Capture the cell that displays the provided text and extract its [X, Y] central coordinate. 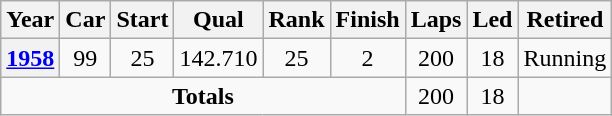
2 [368, 58]
142.710 [218, 58]
Retired [565, 20]
Finish [368, 20]
Car [86, 20]
Totals [203, 96]
Start [142, 20]
Running [565, 58]
99 [86, 58]
1958 [30, 58]
Led [492, 20]
Laps [436, 20]
Qual [218, 20]
Year [30, 20]
Rank [296, 20]
